Return the [X, Y] coordinate for the center point of the cell that contains the specified text.  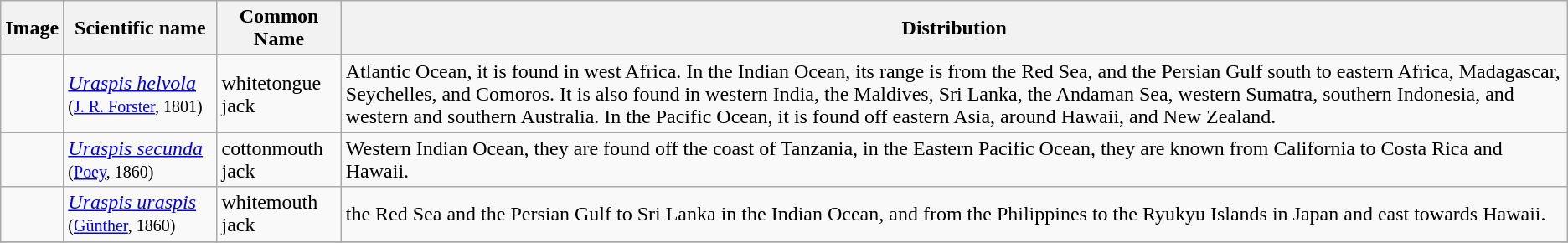
Uraspis secunda (Poey, 1860) [141, 159]
Distribution [954, 28]
Image [32, 28]
whitemouth jack [279, 215]
Uraspis helvola (J. R. Forster, 1801) [141, 94]
the Red Sea and the Persian Gulf to Sri Lanka in the Indian Ocean, and from the Philippines to the Ryukyu Islands in Japan and east towards Hawaii. [954, 215]
Scientific name [141, 28]
cottonmouth jack [279, 159]
whitetongue jack [279, 94]
Common Name [279, 28]
Uraspis uraspis (Günther, 1860) [141, 215]
